Detect which cell encompasses the target text, then output its (X, Y) center coordinate. 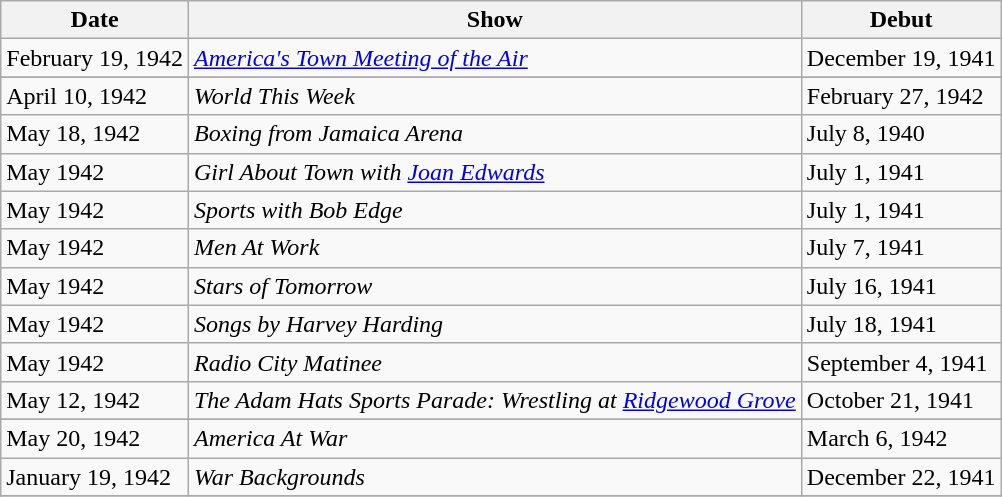
July 16, 1941 (901, 286)
March 6, 1942 (901, 438)
Men At Work (494, 248)
July 8, 1940 (901, 134)
Radio City Matinee (494, 362)
December 19, 1941 (901, 58)
February 27, 1942 (901, 96)
Boxing from Jamaica Arena (494, 134)
May 20, 1942 (95, 438)
Girl About Town with Joan Edwards (494, 172)
World This Week (494, 96)
Songs by Harvey Harding (494, 324)
October 21, 1941 (901, 400)
May 18, 1942 (95, 134)
May 12, 1942 (95, 400)
America's Town Meeting of the Air (494, 58)
Debut (901, 20)
December 22, 1941 (901, 477)
January 19, 1942 (95, 477)
War Backgrounds (494, 477)
America At War (494, 438)
September 4, 1941 (901, 362)
Show (494, 20)
April 10, 1942 (95, 96)
July 18, 1941 (901, 324)
Stars of Tomorrow (494, 286)
Date (95, 20)
The Adam Hats Sports Parade: Wrestling at Ridgewood Grove (494, 400)
July 7, 1941 (901, 248)
Sports with Bob Edge (494, 210)
February 19, 1942 (95, 58)
